Pinpoint the cell where the given text exists, returning its (X, Y) midpoint coordinate. 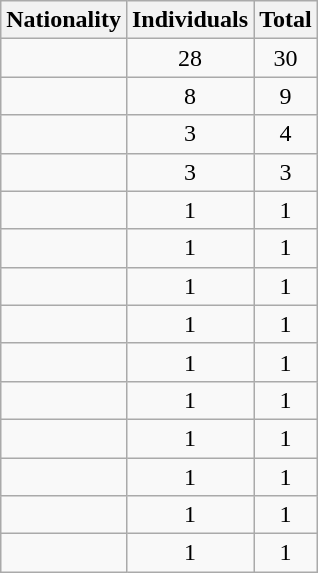
8 (190, 96)
Nationality (64, 20)
4 (286, 134)
Individuals (190, 20)
9 (286, 96)
Total (286, 20)
28 (190, 58)
30 (286, 58)
